Scan for the cell matching the given text and deliver its (X, Y) coordinate at center. 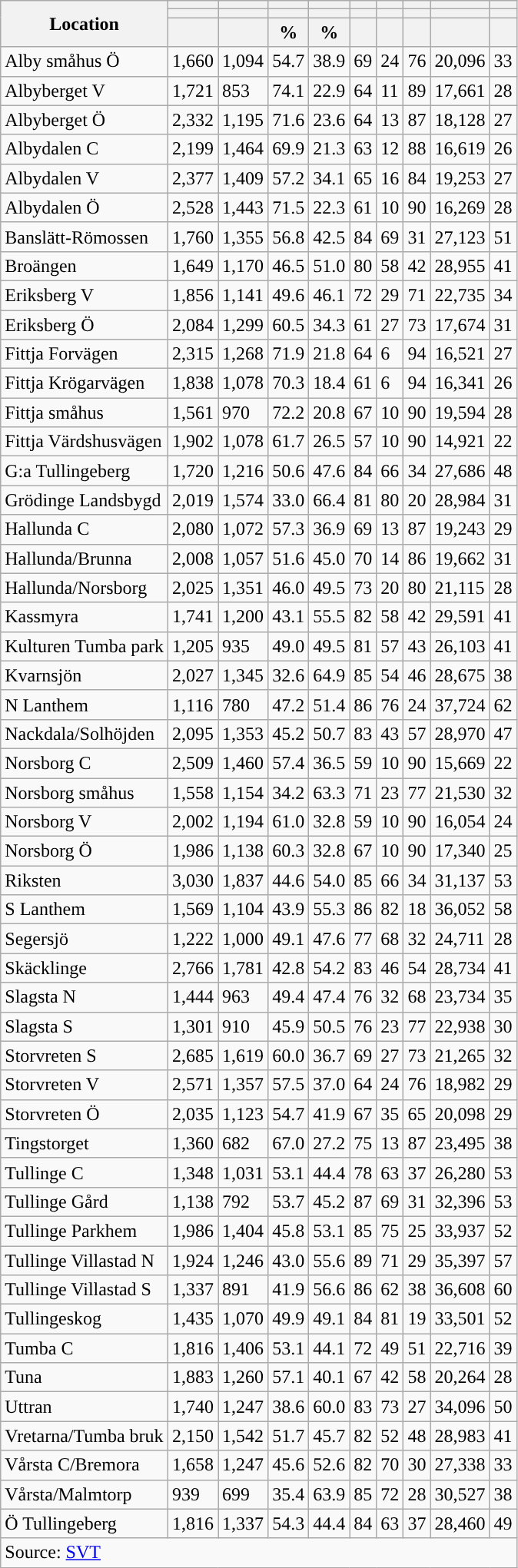
1,070 (243, 1319)
38.6 (289, 1407)
49.0 (289, 646)
21,530 (460, 792)
1,649 (192, 266)
1,299 (243, 325)
1,170 (243, 266)
Nackdala/Solhöjden (85, 734)
56.8 (289, 237)
32.6 (289, 675)
Kassmyra (85, 617)
43.1 (289, 617)
20,096 (460, 61)
Eriksberg V (85, 295)
Fittja Värdshusvägen (85, 442)
N Lanthem (85, 704)
1,357 (243, 1085)
1,260 (243, 1377)
780 (243, 704)
44.6 (289, 880)
60 (503, 1290)
1,348 (192, 1172)
38.9 (329, 61)
1,195 (243, 120)
49.4 (289, 997)
Hallunda/Norsborg (85, 588)
24,711 (460, 939)
1,154 (243, 792)
19,594 (460, 413)
63.3 (329, 792)
2,027 (192, 675)
14,921 (460, 442)
27,123 (460, 237)
1,721 (192, 91)
2,509 (192, 763)
1,123 (243, 1114)
16,054 (460, 822)
45.8 (289, 1231)
1,216 (243, 471)
2,766 (192, 968)
1,883 (192, 1377)
28,983 (460, 1436)
1,740 (192, 1407)
57.2 (289, 178)
47 (503, 734)
12 (390, 149)
50 (503, 1407)
16,521 (460, 354)
Vårsta C/Bremora (85, 1465)
1,569 (192, 910)
Norsborg Ö (85, 851)
34.1 (329, 178)
60.3 (289, 851)
27,338 (460, 1465)
2,084 (192, 325)
17,340 (460, 851)
70.3 (289, 383)
699 (243, 1494)
19 (417, 1319)
51.7 (289, 1436)
49.6 (289, 295)
Vårsta/Malmtorp (85, 1494)
1,837 (243, 880)
54.3 (289, 1523)
Grödinge Landsbygd (85, 500)
57.5 (289, 1085)
Location (85, 24)
1,200 (243, 617)
Broängen (85, 266)
1,194 (243, 822)
2,332 (192, 120)
28,460 (460, 1523)
Tullinge Villastad N (85, 1261)
26,103 (460, 646)
Hallunda/Brunna (85, 559)
61.0 (289, 822)
32,396 (460, 1202)
33,937 (460, 1231)
1,000 (243, 939)
2,315 (192, 354)
2,199 (192, 149)
46.1 (329, 295)
1,460 (243, 763)
Hallunda C (85, 529)
Alby småhus Ö (85, 61)
33.0 (289, 500)
78 (363, 1172)
Slagsta N (85, 997)
1,558 (192, 792)
23,734 (460, 997)
47.2 (289, 704)
1,301 (192, 1026)
2,035 (192, 1114)
21.3 (329, 149)
Storvreten V (85, 1085)
Norsborg småhus (85, 792)
1,838 (192, 383)
52.6 (329, 1465)
55.3 (329, 910)
1,268 (243, 354)
963 (243, 997)
910 (243, 1026)
2,377 (192, 178)
891 (243, 1290)
19,253 (460, 178)
71.9 (289, 354)
36,608 (460, 1290)
3,030 (192, 880)
2,150 (192, 1436)
Albyberget Ö (85, 120)
939 (192, 1494)
21,115 (460, 588)
1,205 (192, 646)
57.4 (289, 763)
1,031 (243, 1172)
46.0 (289, 588)
1,246 (243, 1261)
20,264 (460, 1377)
20,098 (460, 1114)
45.7 (329, 1436)
31,137 (460, 880)
1,355 (243, 237)
71.5 (289, 207)
19,662 (460, 559)
Albyberget V (85, 91)
45.9 (289, 1026)
18.4 (329, 383)
18 (417, 910)
1,720 (192, 471)
49.9 (289, 1319)
36.7 (329, 1056)
27,686 (460, 471)
Riksten (85, 880)
18,982 (460, 1085)
Tullinge C (85, 1172)
36.9 (329, 529)
21,265 (460, 1056)
50.6 (289, 471)
16 (390, 178)
853 (243, 91)
27.2 (329, 1143)
1,660 (192, 61)
16,619 (460, 149)
2,095 (192, 734)
Storvreten S (85, 1056)
43.0 (289, 1261)
Slagsta S (85, 1026)
Albydalen C (85, 149)
23.6 (329, 120)
72.2 (289, 413)
54.0 (329, 880)
51.0 (329, 266)
1,658 (192, 1465)
22,716 (460, 1348)
Tullinge Parkhem (85, 1231)
28,734 (460, 968)
2,685 (192, 1056)
1,404 (243, 1231)
2,528 (192, 207)
19,243 (460, 529)
970 (243, 413)
37,724 (460, 704)
39 (503, 1348)
G:a Tullingeberg (85, 471)
1,104 (243, 910)
1,760 (192, 237)
22.9 (329, 91)
1,094 (243, 61)
37.0 (329, 1085)
45.6 (289, 1465)
1,353 (243, 734)
Source: SVT (258, 1553)
57.1 (289, 1377)
55.5 (329, 617)
1,345 (243, 675)
Tullinge Gård (85, 1202)
22,735 (460, 295)
36,052 (460, 910)
74.1 (289, 91)
88 (417, 149)
26.5 (329, 442)
18,128 (460, 120)
682 (243, 1143)
1,351 (243, 588)
1,435 (192, 1319)
Tullingeskog (85, 1319)
1,222 (192, 939)
2,080 (192, 529)
Segersjö (85, 939)
1,057 (243, 559)
22,938 (460, 1026)
2,025 (192, 588)
50.5 (329, 1026)
1,619 (243, 1056)
35,397 (460, 1261)
33,501 (460, 1319)
43.9 (289, 910)
Vretarna/Tumba bruk (85, 1436)
36.5 (329, 763)
51.4 (329, 704)
Fittja Krögarvägen (85, 383)
Albydalen Ö (85, 207)
1,116 (192, 704)
14 (390, 559)
34.3 (329, 325)
Tumba C (85, 1348)
44.1 (329, 1348)
35.4 (289, 1494)
63.9 (329, 1494)
42.5 (329, 237)
1,409 (243, 178)
1,741 (192, 617)
2,571 (192, 1085)
20.8 (329, 413)
53.7 (289, 1202)
1,406 (243, 1348)
Norsborg V (85, 822)
Kvarnsjön (85, 675)
28,955 (460, 266)
Fittja Forvägen (85, 354)
Eriksberg Ö (85, 325)
Banslätt-Römossen (85, 237)
2,019 (192, 500)
55.6 (329, 1261)
64.9 (329, 675)
Tullinge Villastad S (85, 1290)
21.8 (329, 354)
1,902 (192, 442)
Tuna (85, 1377)
1,443 (243, 207)
45.0 (329, 559)
S Lanthem (85, 910)
Ö Tullingeberg (85, 1523)
1,574 (243, 500)
16,269 (460, 207)
57.3 (289, 529)
29,591 (460, 617)
46.5 (289, 266)
42.8 (289, 968)
47.4 (329, 997)
1,781 (243, 968)
1,464 (243, 149)
61.7 (289, 442)
935 (243, 646)
56.6 (329, 1290)
792 (243, 1202)
34,096 (460, 1407)
1,856 (192, 295)
1,924 (192, 1261)
17,661 (460, 91)
40.1 (329, 1377)
1,542 (243, 1436)
Tingstorget (85, 1143)
2,002 (192, 822)
11 (390, 91)
Storvreten Ö (85, 1114)
Fittja småhus (85, 413)
Uttran (85, 1407)
1,360 (192, 1143)
22.3 (329, 207)
1,561 (192, 413)
28,675 (460, 675)
1,444 (192, 997)
17,674 (460, 325)
60.5 (289, 325)
23,495 (460, 1143)
1,072 (243, 529)
34.2 (289, 792)
2,008 (192, 559)
30,527 (460, 1494)
51.6 (289, 559)
69.9 (289, 149)
Kulturen Tumba park (85, 646)
54.2 (329, 968)
1,141 (243, 295)
28,984 (460, 500)
Albydalen V (85, 178)
15,669 (460, 763)
66.4 (329, 500)
50.7 (329, 734)
16,341 (460, 383)
71.6 (289, 120)
67.0 (289, 1143)
Skäcklinge (85, 968)
Norsborg C (85, 763)
28,970 (460, 734)
26,280 (460, 1172)
